Output the (X, Y) coordinate of the center of the cell containing the given text.  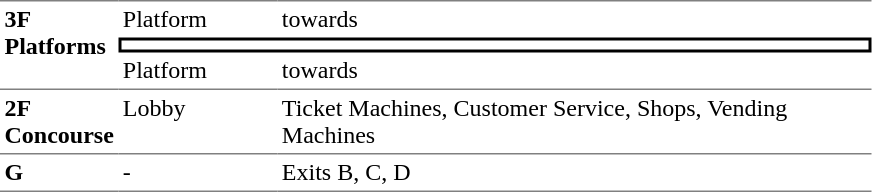
- (198, 173)
Exits B, C, D (574, 173)
3FPlatforms (59, 44)
2FConcourse (59, 121)
Lobby (198, 121)
Ticket Machines, Customer Service, Shops, Vending Machines (574, 121)
G (59, 173)
